Find where the given text appears and provide that cell's center as [x, y] coordinate. 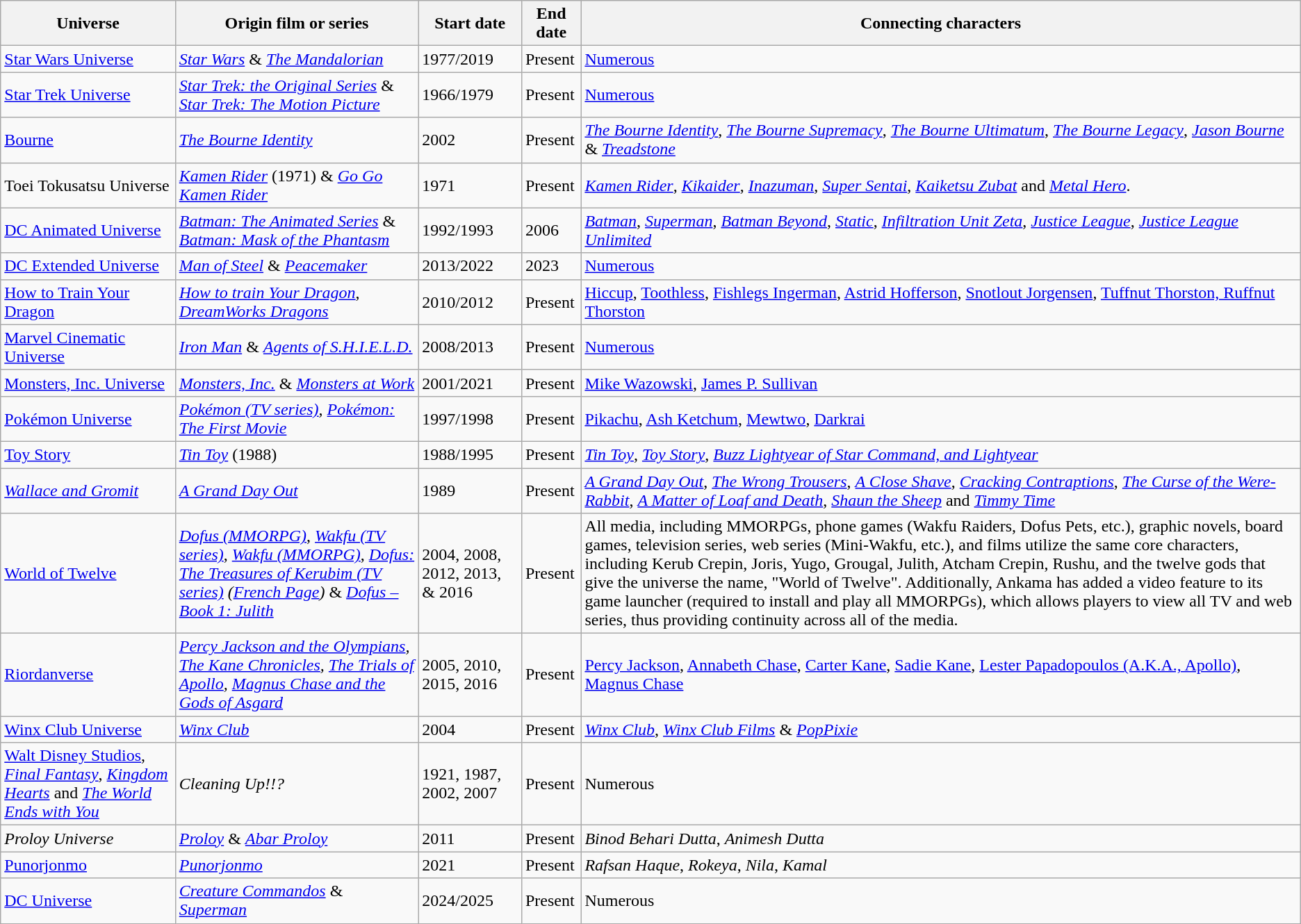
2021 [470, 865]
Pikachu, Ash Ketchum, Mewtwo, Darkrai [941, 418]
Tin Toy, Toy Story, Buzz Lightyear of Star Command, and Lightyear [941, 454]
Batman, Superman, Batman Beyond, Static, Infiltration Unit Zeta, Justice League, Justice League Unlimited [941, 231]
1992/1993 [470, 231]
Binod Behari Dutta, Animesh Dutta [941, 839]
1971 [470, 185]
Toei Tokusatsu Universe [88, 185]
Star Trek: the Original Series & Star Trek: The Motion Picture [297, 94]
Rafsan Haque, Rokeya, Nila, Kamal [941, 865]
Kamen Rider (1971) & Go Go Kamen Rider [297, 185]
Hiccup, Toothless, Fishlegs Ingerman, Astrid Hofferson, Snotlout Jorgensen, Tuffnut Thorston, Ruffnut Thorston [941, 302]
DC Universe [88, 900]
2002 [470, 140]
Tin Toy (1988) [297, 454]
2004 [470, 729]
Man of Steel & Peacemaker [297, 266]
World of Twelve [88, 574]
2013/2022 [470, 266]
1997/1998 [470, 418]
Winx Club, Winx Club Films & PopPixie [941, 729]
Winx Club [297, 729]
2010/2012 [470, 302]
Star Trek Universe [88, 94]
1988/1995 [470, 454]
End date [550, 24]
Percy Jackson, Annabeth Chase, Carter Kane, Sadie Kane, Lester Papadopoulos (A.K.A., Apollo), Magnus Chase [941, 675]
DC Animated Universe [88, 231]
2006 [550, 231]
1977/2019 [470, 59]
Wallace and Gromit [88, 490]
1966/1979 [470, 94]
Iron Man & Agents of S.H.I.E.L.D. [297, 347]
1989 [470, 490]
Star Wars & The Mandalorian [297, 59]
Pokémon Universe [88, 418]
How to Train Your Dragon [88, 302]
Monsters, Inc. Universe [88, 383]
Origin film or series [297, 24]
Toy Story [88, 454]
Winx Club Universe [88, 729]
Monsters, Inc. & Monsters at Work [297, 383]
2023 [550, 266]
2001/2021 [470, 383]
Riordanverse [88, 675]
Universe [88, 24]
The Bourne Identity [297, 140]
Start date [470, 24]
1921, 1987, 2002, 2007 [470, 784]
Connecting characters [941, 24]
Proloy & Abar Proloy [297, 839]
A Grand Day Out [297, 490]
Bourne [88, 140]
Star Wars Universe [88, 59]
2004, 2008, 2012, 2013, & 2016 [470, 574]
2008/2013 [470, 347]
Mike Wazowski, James P. Sullivan [941, 383]
Proloy Universe [88, 839]
Walt Disney Studios, Final Fantasy, Kingdom Hearts and The World Ends with You [88, 784]
How to train Your Dragon, DreamWorks Dragons [297, 302]
2005, 2010, 2015, 2016 [470, 675]
Creature Commandos & Superman [297, 900]
2024/2025 [470, 900]
2011 [470, 839]
Percy Jackson and the Olympians, The Kane Chronicles, The Trials of Apollo, Magnus Chase and the Gods of Asgard [297, 675]
The Bourne Identity, The Bourne Supremacy, The Bourne Ultimatum, The Bourne Legacy, Jason Bourne & Treadstone [941, 140]
Pokémon (TV series), Pokémon: The First Movie [297, 418]
Dofus (MMORPG), Wakfu (TV series), Wakfu (MMORPG), Dofus: The Treasures of Kerubim (TV series) (French Page) & Dofus – Book 1: Julith [297, 574]
Cleaning Up!!? [297, 784]
Batman: The Animated Series & Batman: Mask of the Phantasm [297, 231]
DC Extended Universe [88, 266]
Kamen Rider, Kikaider, Inazuman, Super Sentai, Kaiketsu Zubat and Metal Hero. [941, 185]
Marvel Cinematic Universe [88, 347]
